Scan for the cell matching the given text and deliver its [X, Y] coordinate at center. 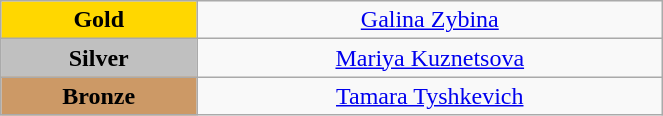
Bronze [99, 96]
Tamara Tyshkevich [430, 96]
Galina Zybina [430, 20]
Mariya Kuznetsova [430, 58]
Gold [99, 20]
Silver [99, 58]
